Capture the cell that displays the provided text and extract its [X, Y] central coordinate. 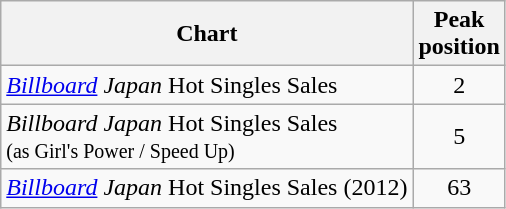
5 [459, 136]
Peakposition [459, 34]
Billboard Japan Hot Singles Sales [207, 85]
Billboard Japan Hot Singles Sales(as Girl's Power / Speed Up) [207, 136]
63 [459, 188]
Billboard Japan Hot Singles Sales (2012) [207, 188]
Chart [207, 34]
2 [459, 85]
